Capture the cell that displays the provided text and extract its (X, Y) central coordinate. 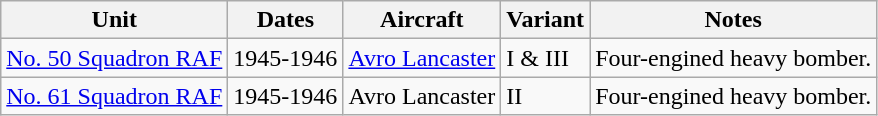
Notes (734, 20)
II (546, 96)
Variant (546, 20)
Dates (286, 20)
I & III (546, 58)
No. 61 Squadron RAF (114, 96)
Aircraft (422, 20)
No. 50 Squadron RAF (114, 58)
Unit (114, 20)
